Find where the given text appears and provide that cell's center as (x, y) coordinate. 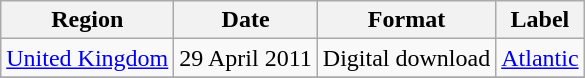
Label (540, 20)
Region (88, 20)
Date (246, 20)
Digital download (406, 58)
29 April 2011 (246, 58)
Atlantic (540, 58)
Format (406, 20)
United Kingdom (88, 58)
